Return [X, Y] of the center of cell containing provided text 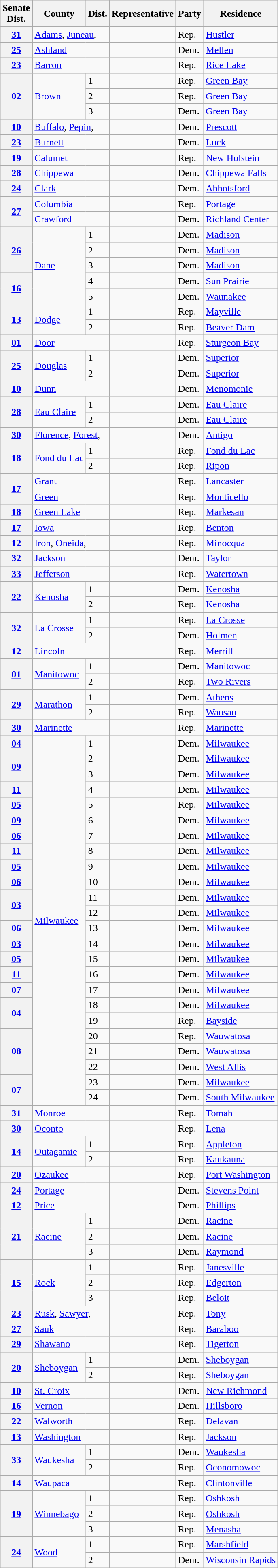
Walworth [71, 1421]
Dist. [98, 14]
Sauk [71, 1329]
Ripon [241, 466]
Watertown [241, 574]
08 [16, 1051]
South Milwaukee [241, 1098]
Bayside [241, 1021]
Oconto [71, 1128]
Abbotsford [241, 188]
Tony [241, 1313]
Green [71, 497]
Grant [71, 481]
Vernon [71, 1406]
Merrill [241, 651]
Price [71, 1206]
Baraboo [241, 1329]
02 [16, 96]
St. Croix [71, 1390]
Rusk, Sawyer, [71, 1313]
Ozaukee [71, 1174]
Port Washington [241, 1174]
Clintonville [241, 1483]
Green Lake [71, 512]
Waupaca [71, 1483]
Ashland [71, 50]
Lancaster [241, 481]
Florence, Forest, [71, 435]
Janesville [241, 1267]
Holmen [241, 635]
Edgerton [241, 1283]
Wisconsin Rapids [241, 1560]
Columbia [71, 204]
Richland Center [241, 219]
Raymond [241, 1252]
Beaver Dam [241, 327]
New Holstein [241, 157]
Markesan [241, 512]
New Richmond [241, 1390]
Hillsboro [241, 1406]
Tomah [241, 1113]
Hustler [241, 34]
Buffalo, Pepin, [71, 127]
Oconomowoc [241, 1468]
Menomonie [241, 389]
Taylor [241, 558]
Menasha [241, 1529]
Two Rivers [241, 681]
Washington [71, 1437]
County [59, 14]
Calumet [71, 157]
SenateDist. [16, 14]
Chippewa Falls [241, 173]
Burnett [71, 142]
Wausau [241, 713]
Minocqua [241, 543]
6 [98, 820]
Party [190, 14]
Shawano [71, 1344]
Sturgeon Bay [241, 343]
Dodge [59, 319]
Marshfield [241, 1545]
Chippewa [71, 173]
Barron [71, 65]
Rice Lake [241, 65]
Dunn [71, 389]
Benton [241, 528]
Residence [241, 14]
Representative [143, 14]
Phillips [241, 1206]
Wood [59, 1552]
Outagamie [59, 1151]
Dane [59, 266]
Stevens Point [241, 1190]
Sun Prairie [241, 281]
7 [98, 836]
Douglas [59, 366]
Mayville [241, 312]
Marathon [59, 704]
Beloit [241, 1298]
Mellen [241, 50]
Iron, Oneida, [71, 543]
Delavan [241, 1421]
Rock [59, 1283]
Monroe [71, 1113]
Iowa [71, 528]
26 [16, 250]
Lincoln [71, 651]
Jefferson [71, 574]
Luck [241, 142]
Athens [241, 697]
Brown [59, 96]
Winnebago [59, 1514]
Tigerton [241, 1344]
8 [98, 851]
Antigo [241, 435]
Waunakee [241, 296]
Kaukauna [241, 1159]
Prescott [241, 127]
Door [71, 343]
Crawford [71, 219]
Adams, Juneau, [71, 34]
Monticello [241, 497]
Lena [241, 1128]
Clark [71, 188]
West Allis [241, 1067]
Appleton [241, 1144]
9 [98, 866]
